Output the [x, y] coordinate of the center of the cell containing the given text.  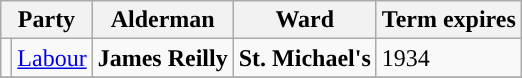
Party [46, 20]
Alderman [162, 20]
Ward [304, 20]
1934 [448, 58]
James Reilly [162, 58]
Term expires [448, 20]
Labour [52, 58]
St. Michael's [304, 58]
